Capture the cell that displays the provided text and extract its [X, Y] central coordinate. 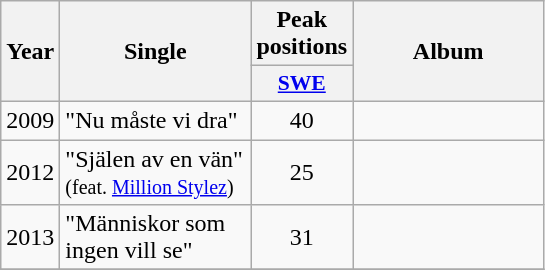
2013 [30, 238]
Single [156, 52]
Peak positions [302, 34]
"Själen av en vän" (feat. Million Stylez) [156, 172]
2012 [30, 172]
"Människor som ingen vill se" [156, 238]
25 [302, 172]
"Nu måste vi dra" [156, 120]
31 [302, 238]
SWE [302, 84]
2009 [30, 120]
40 [302, 120]
Year [30, 52]
Album [448, 52]
